Output the (X, Y) coordinate of the center of the cell containing the given text.  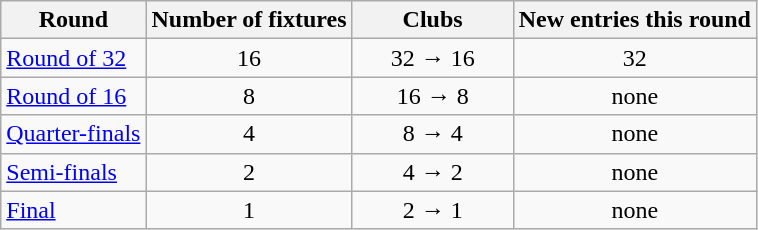
Semi-finals (74, 172)
16 (249, 58)
4 (249, 134)
8 → 4 (432, 134)
32 (634, 58)
2 → 1 (432, 210)
Round (74, 20)
2 (249, 172)
Final (74, 210)
Quarter-finals (74, 134)
8 (249, 96)
1 (249, 210)
New entries this round (634, 20)
Round of 16 (74, 96)
Round of 32 (74, 58)
Number of fixtures (249, 20)
Clubs (432, 20)
32 → 16 (432, 58)
4 → 2 (432, 172)
16 → 8 (432, 96)
